Extract the [X, Y] coordinate from the center of the cell holding the provided text.  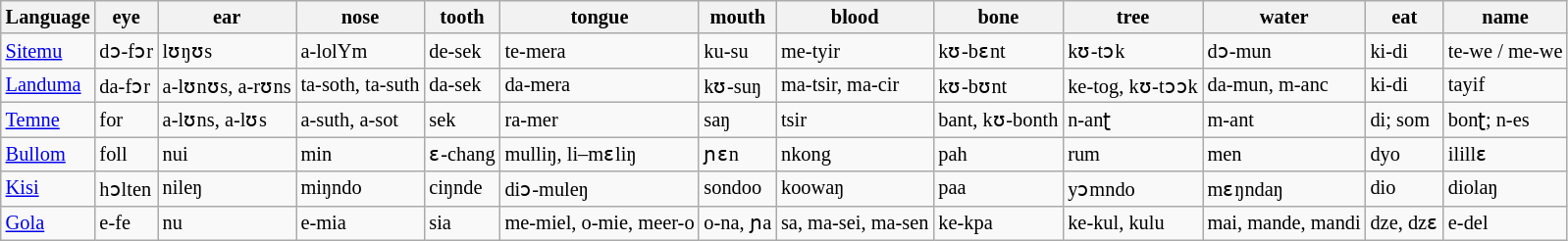
da-sek [461, 84]
da-fɔr [127, 84]
e-fe [127, 223]
dɔ-mun [1284, 51]
dze, dzɛ [1405, 223]
sia [461, 223]
Sitemu [48, 51]
ɛ-chang [461, 153]
nose [361, 17]
da-mera [601, 84]
ku-su [738, 51]
sek [461, 120]
sa, ma-sei, ma-sen [855, 223]
Kisi [48, 188]
te-mera [601, 51]
kʊ-suŋ [738, 84]
pah [998, 153]
ilillɛ [1505, 153]
mouth [738, 17]
blood [855, 17]
me-tyir [855, 51]
da-mun, m-anc [1284, 84]
paa [998, 188]
kʊ-bʊnt [998, 84]
saŋ [738, 120]
Bullom [48, 153]
ear [228, 17]
min [361, 153]
eat [1405, 17]
a-lolYm [361, 51]
hɔlten [127, 188]
a-lʊns, a-lʊs [228, 120]
tayif [1505, 84]
a-lʊnʊs, a-rʊns [228, 84]
bone [998, 17]
Language [48, 17]
diɔ-muleŋ [601, 188]
e-mia [361, 223]
mai, mande, mandi [1284, 223]
ke-kpa [998, 223]
name [1505, 17]
water [1284, 17]
m-ant [1284, 120]
ta-soth, ta-suth [361, 84]
kʊ-tɔk [1132, 51]
e-del [1505, 223]
o-na, ɲa [738, 223]
ɲɛn [738, 153]
tongue [601, 17]
me-miel, o-mie, meer-o [601, 223]
nkong [855, 153]
ma-tsir, ma-cir [855, 84]
dio [1405, 188]
Temne [48, 120]
nileŋ [228, 188]
dɔ-fɔr [127, 51]
bonʈ; n-es [1505, 120]
miŋndo [361, 188]
mɛŋndaŋ [1284, 188]
ke-tog, kʊ-tɔɔk [1132, 84]
dyo [1405, 153]
men [1284, 153]
n-anʈ [1132, 120]
tooth [461, 17]
nu [228, 223]
ra-mer [601, 120]
de-sek [461, 51]
yɔmndo [1132, 188]
diolaŋ [1505, 188]
mulliŋ, li–mɛliŋ [601, 153]
nui [228, 153]
kʊ-bɛnt [998, 51]
Landuma [48, 84]
di; som [1405, 120]
foll [127, 153]
koowaŋ [855, 188]
a-suth, a-sot [361, 120]
for [127, 120]
lʊŋʊs [228, 51]
tsir [855, 120]
bant, kʊ-bonth [998, 120]
eye [127, 17]
rum [1132, 153]
te-we / me-we [1505, 51]
sondoo [738, 188]
ke-kul, kulu [1132, 223]
tree [1132, 17]
ciŋnde [461, 188]
Gola [48, 223]
